Scan for the cell matching the given text and deliver its (x, y) coordinate at center. 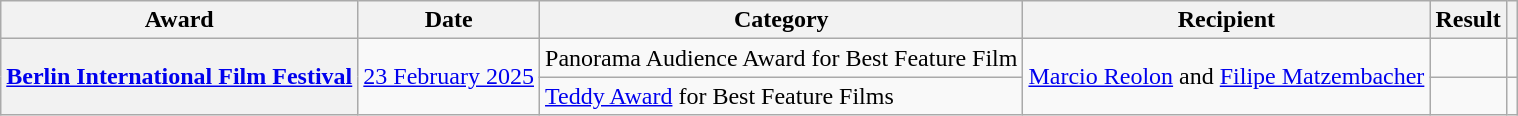
Award (180, 20)
Result (1468, 20)
Marcio Reolon and Filipe Matzembacher (1226, 77)
Berlin International Film Festival (180, 77)
Date (449, 20)
Recipient (1226, 20)
Category (782, 20)
Teddy Award for Best Feature Films (782, 96)
23 February 2025 (449, 77)
Panorama Audience Award for Best Feature Film (782, 58)
